Extract the [X, Y] coordinate from the center of the cell holding the provided text.  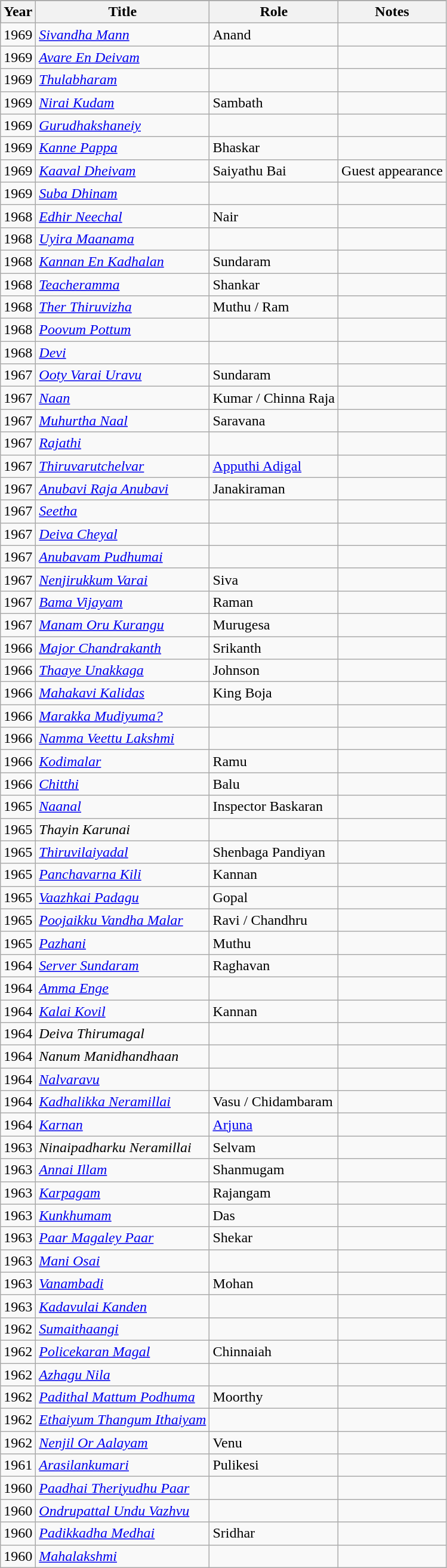
Policekaran Magal [123, 1351]
Major Chandrakanth [123, 647]
Venu [274, 1443]
Rajangam [274, 1193]
Devi [123, 353]
Arasilankumari [123, 1465]
Kadavulai Kanden [123, 1306]
Ther Thiruvizha [123, 307]
Ethaiyum Thangum Ithaiyam [123, 1420]
Naanal [123, 807]
Ramu [274, 761]
Ooty Varai Uravu [123, 375]
Bama Vijayam [123, 602]
Paadhai Theriyudhu Paar [123, 1488]
Panchavarna Kili [123, 875]
Shanmugam [274, 1170]
Namma Veettu Lakshmi [123, 739]
Arjuna [274, 1125]
Kadhalikka Neramillai [123, 1102]
Sumaithaangi [123, 1329]
Mahakavi Kalidas [123, 693]
Nenjirukkum Varai [123, 579]
Murugesa [274, 625]
Siva [274, 579]
Muhurtha Naal [123, 421]
Deiva Thirumagal [123, 1034]
Marakka Mudiyuma? [123, 716]
Nalvaravu [123, 1079]
Title [123, 12]
Pazhani [123, 943]
Vanambadi [123, 1283]
Nenjil Or Aalayam [123, 1443]
Gurudhakshaneiy [123, 125]
Annai Illam [123, 1170]
King Boja [274, 693]
Apputhi Adigal [274, 466]
Mahalakshmi [123, 1556]
Poojaikku Vandha Malar [123, 920]
Notes [393, 12]
Suba Dhinam [123, 193]
Chinnaiah [274, 1351]
Padithal Mattum Podhuma [123, 1397]
Karpagam [123, 1193]
Year [18, 12]
Shenbaga Pandiyan [274, 852]
Paar Magaley Paar [123, 1238]
Deiva Cheyal [123, 534]
Guest appearance [393, 171]
Anubavi Raja Anubavi [123, 489]
Naan [123, 398]
Azhagu Nila [123, 1374]
Shekar [274, 1238]
Avare En Deivam [123, 57]
Sivandha Mann [123, 35]
Johnson [274, 671]
Uyira Maanama [123, 239]
Thayin Karunai [123, 829]
Balu [274, 784]
Inspector Baskaran [274, 807]
Anand [274, 35]
Vaazhkai Padagu [123, 897]
Saiyathu Bai [274, 171]
Muthu / Ram [274, 307]
Karnan [123, 1125]
Kumar / Chinna Raja [274, 398]
Pulikesi [274, 1465]
Nirai Kudam [123, 103]
Kunkhumam [123, 1215]
Kanne Pappa [123, 148]
Kannan En Kadhalan [123, 261]
Edhir Neechal [123, 216]
Padikkadha Medhai [123, 1533]
Mani Osai [123, 1261]
Moorthy [274, 1397]
Thulabharam [123, 80]
Kalai Kovil [123, 1011]
Bhaskar [274, 148]
Gopal [274, 897]
Teacheramma [123, 285]
Sridhar [274, 1533]
Muthu [274, 943]
Saravana [274, 421]
Janakiraman [274, 489]
Ondrupattal Undu Vazhvu [123, 1511]
Shankar [274, 285]
Vasu / Chidambaram [274, 1102]
Srikanth [274, 647]
Amma Enge [123, 988]
Kaaval Dheivam [123, 171]
Nanum Manidhandhaan [123, 1057]
Thiruvarutchelvar [123, 466]
Ravi / Chandhru [274, 920]
Raghavan [274, 965]
Nair [274, 216]
1961 [18, 1465]
Seetha [123, 511]
Poovum Pottum [123, 330]
Raman [274, 602]
Mohan [274, 1283]
Server Sundaram [123, 965]
Anubavam Pudhumai [123, 557]
Das [274, 1215]
Chitthi [123, 784]
Thiruvilaiyadal [123, 852]
Sambath [274, 103]
Kodimalar [123, 761]
Rajathi [123, 443]
Role [274, 12]
Selvam [274, 1147]
Thaaye Unakkaga [123, 671]
Ninaipadharku Neramillai [123, 1147]
Manam Oru Kurangu [123, 625]
